Locate the cell with the specified text and output its (x, y) center coordinate. 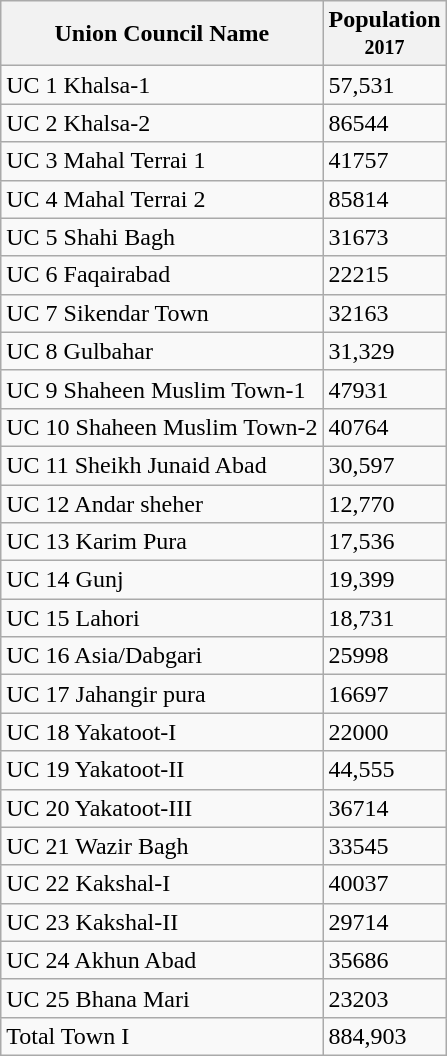
UC 19 Yakatoot-II (162, 770)
86544 (384, 123)
31,329 (384, 351)
UC 22 Kakshal-I (162, 884)
UC 21 Wazir Bagh (162, 846)
UC 1 Khalsa-1 (162, 85)
29714 (384, 922)
22215 (384, 275)
UC 10 Shaheen Muslim Town-2 (162, 427)
UC 2 Khalsa-2 (162, 123)
47931 (384, 389)
40764 (384, 427)
UC 7 Sikendar Town (162, 313)
UC 3 Mahal Terrai 1 (162, 161)
12,770 (384, 503)
25998 (384, 656)
UC 4 Mahal Terrai 2 (162, 199)
UC 12 Andar sheher (162, 503)
33545 (384, 846)
UC 18 Yakatoot-I (162, 732)
UC 20 Yakatoot-III (162, 808)
18,731 (384, 618)
UC 8 Gulbahar (162, 351)
40037 (384, 884)
44,555 (384, 770)
41757 (384, 161)
22000 (384, 732)
16697 (384, 694)
17,536 (384, 542)
UC 13 Karim Pura (162, 542)
UC 5 Shahi Bagh (162, 237)
UC 17 Jahangir pura (162, 694)
Population 2017 (384, 34)
Union Council Name (162, 34)
UC 15 Lahori (162, 618)
36714 (384, 808)
UC 14 Gunj (162, 580)
57,531 (384, 85)
UC 25 Bhana Mari (162, 998)
19,399 (384, 580)
UC 16 Asia/Dabgari (162, 656)
UC 11 Sheikh Junaid Abad (162, 465)
32163 (384, 313)
31673 (384, 237)
884,903 (384, 1036)
Total Town I (162, 1036)
30,597 (384, 465)
UC 9 Shaheen Muslim Town-1 (162, 389)
85814 (384, 199)
35686 (384, 960)
UC 6 Faqairabad (162, 275)
UC 23 Kakshal-II (162, 922)
23203 (384, 998)
UC 24 Akhun Abad (162, 960)
